Capture the cell that displays the provided text and extract its (X, Y) central coordinate. 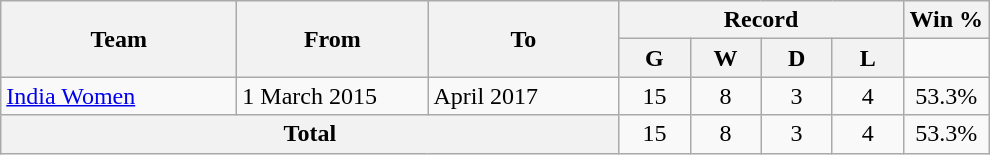
Win % (946, 20)
1 March 2015 (332, 96)
D (796, 58)
From (332, 39)
Total (310, 134)
Team (119, 39)
L (868, 58)
Record (761, 20)
April 2017 (524, 96)
G (654, 58)
W (726, 58)
India Women (119, 96)
To (524, 39)
